Find where the given text appears and provide that cell's center as [x, y] coordinate. 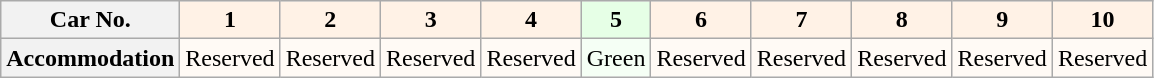
2 [330, 20]
7 [801, 20]
8 [902, 20]
1 [230, 20]
3 [431, 20]
9 [1002, 20]
10 [1102, 20]
Accommodation [90, 58]
Car No. [90, 20]
6 [701, 20]
Green [616, 58]
5 [616, 20]
4 [531, 20]
